From the cell containing the given text, extract its center point as [X, Y] coordinate. 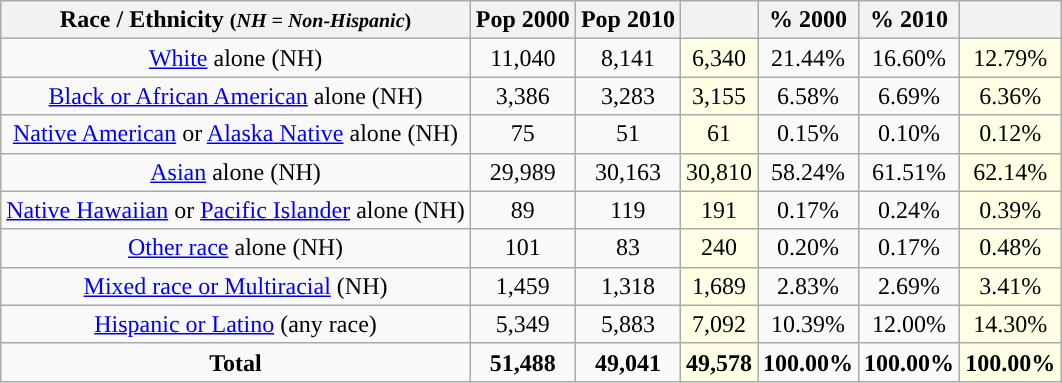
3,155 [718, 96]
White alone (NH) [236, 58]
Black or African American alone (NH) [236, 96]
6.69% [910, 96]
Race / Ethnicity (NH = Non-Hispanic) [236, 20]
51,488 [522, 362]
14.30% [1010, 324]
30,810 [718, 172]
8,141 [628, 58]
21.44% [808, 58]
% 2000 [808, 20]
Other race alone (NH) [236, 248]
Native American or Alaska Native alone (NH) [236, 134]
3.41% [1010, 286]
0.24% [910, 210]
7,092 [718, 324]
Total [236, 362]
49,041 [628, 362]
Asian alone (NH) [236, 172]
Hispanic or Latino (any race) [236, 324]
10.39% [808, 324]
240 [718, 248]
16.60% [910, 58]
119 [628, 210]
5,349 [522, 324]
62.14% [1010, 172]
2.69% [910, 286]
12.00% [910, 324]
Pop 2010 [628, 20]
6,340 [718, 58]
29,989 [522, 172]
1,318 [628, 286]
6.58% [808, 96]
3,386 [522, 96]
61 [718, 134]
0.15% [808, 134]
191 [718, 210]
2.83% [808, 286]
Pop 2000 [522, 20]
11,040 [522, 58]
75 [522, 134]
30,163 [628, 172]
1,689 [718, 286]
83 [628, 248]
Native Hawaiian or Pacific Islander alone (NH) [236, 210]
0.20% [808, 248]
% 2010 [910, 20]
5,883 [628, 324]
0.12% [1010, 134]
0.10% [910, 134]
0.39% [1010, 210]
12.79% [1010, 58]
61.51% [910, 172]
58.24% [808, 172]
6.36% [1010, 96]
49,578 [718, 362]
3,283 [628, 96]
101 [522, 248]
Mixed race or Multiracial (NH) [236, 286]
1,459 [522, 286]
51 [628, 134]
89 [522, 210]
0.48% [1010, 248]
